Return the [X, Y] coordinate for the center point of the cell that contains the specified text.  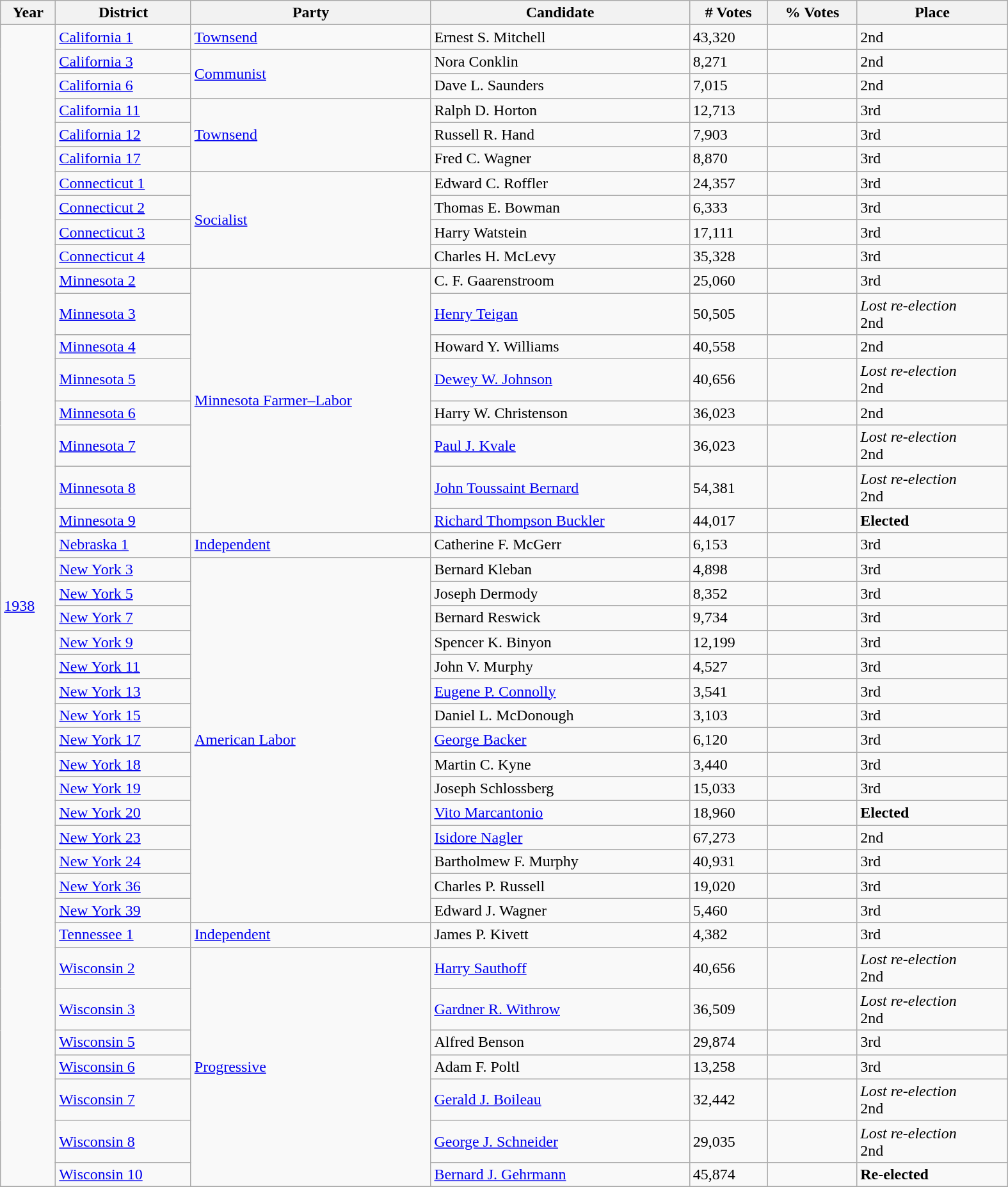
67,273 [728, 837]
California 17 [123, 159]
New York 18 [123, 764]
29,874 [728, 1042]
New York 39 [123, 910]
Charles H. McLevy [560, 256]
New York 36 [123, 886]
6,333 [728, 207]
New York 19 [123, 789]
California 1 [123, 37]
New York 20 [123, 813]
7,903 [728, 134]
12,713 [728, 110]
George J. Schneider [560, 1141]
Martin C. Kyne [560, 764]
Wisconsin 10 [123, 1174]
24,357 [728, 183]
Progressive [311, 1067]
8,352 [728, 593]
Joseph Schlossberg [560, 789]
44,017 [728, 521]
8,870 [728, 159]
Wisconsin 2 [123, 968]
50,505 [728, 314]
19,020 [728, 886]
32,442 [728, 1100]
Paul J. Kvale [560, 446]
Candidate [560, 13]
Daniel L. McDonough [560, 715]
American Labor [311, 740]
Fred C. Wagner [560, 159]
New York 5 [123, 593]
12,199 [728, 642]
District [123, 13]
New York 9 [123, 642]
California 12 [123, 134]
Communist [311, 74]
Ralph D. Horton [560, 110]
45,874 [728, 1174]
7,015 [728, 86]
3,103 [728, 715]
29,035 [728, 1141]
New York 11 [123, 666]
Isidore Nagler [560, 837]
California 11 [123, 110]
Wisconsin 8 [123, 1141]
25,060 [728, 280]
Russell R. Hand [560, 134]
Gardner R. Withrow [560, 1009]
Dewey W. Johnson [560, 380]
18,960 [728, 813]
54,381 [728, 488]
Eugene P. Connolly [560, 691]
New York 13 [123, 691]
George Backer [560, 739]
New York 23 [123, 837]
40,558 [728, 347]
Harry W. Christenson [560, 413]
James P. Kivett [560, 935]
Charles P. Russell [560, 886]
California 3 [123, 61]
Joseph Dermody [560, 593]
Connecticut 4 [123, 256]
Connecticut 1 [123, 183]
Minnesota 7 [123, 446]
Minnesota 5 [123, 380]
Catherine F. McGerr [560, 545]
# Votes [728, 13]
Bernard Reswick [560, 618]
Alfred Benson [560, 1042]
Minnesota 9 [123, 521]
3,440 [728, 764]
35,328 [728, 256]
Connecticut 3 [123, 232]
% Votes [812, 13]
Minnesota 6 [123, 413]
Nebraska 1 [123, 545]
John Toussaint Bernard [560, 488]
Minnesota 4 [123, 347]
6,120 [728, 739]
Dave L. Saunders [560, 86]
Bernard Kleban [560, 569]
Bernard J. Gehrmann [560, 1174]
40,931 [728, 862]
17,111 [728, 232]
4,527 [728, 666]
Socialist [311, 220]
Gerald J. Boileau [560, 1100]
Wisconsin 5 [123, 1042]
Minnesota 2 [123, 280]
Vito Marcantonio [560, 813]
6,153 [728, 545]
Re-elected [932, 1174]
Thomas E. Bowman [560, 207]
3,541 [728, 691]
Party [311, 13]
4,382 [728, 935]
California 6 [123, 86]
Bartholmew F. Murphy [560, 862]
New York 15 [123, 715]
Year [28, 13]
C. F. Gaarenstroom [560, 280]
13,258 [728, 1067]
4,898 [728, 569]
Place [932, 13]
Tennessee 1 [123, 935]
36,509 [728, 1009]
Nora Conklin [560, 61]
Howard Y. Williams [560, 347]
5,460 [728, 910]
Henry Teigan [560, 314]
Minnesota 3 [123, 314]
New York 3 [123, 569]
Edward C. Roffler [560, 183]
Richard Thompson Buckler [560, 521]
Harry Sauthoff [560, 968]
John V. Murphy [560, 666]
Wisconsin 3 [123, 1009]
Adam F. Poltl [560, 1067]
Wisconsin 7 [123, 1100]
Harry Watstein [560, 232]
Spencer K. Binyon [560, 642]
Minnesota Farmer–Labor [311, 400]
9,734 [728, 618]
43,320 [728, 37]
New York 7 [123, 618]
New York 24 [123, 862]
Wisconsin 6 [123, 1067]
Minnesota 8 [123, 488]
8,271 [728, 61]
New York 17 [123, 739]
15,033 [728, 789]
1938 [28, 606]
Connecticut 2 [123, 207]
Ernest S. Mitchell [560, 37]
Edward J. Wagner [560, 910]
